Pinpoint the cell where the given text exists, returning its [X, Y] midpoint coordinate. 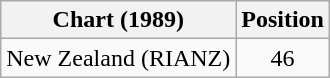
Position [283, 20]
Chart (1989) [118, 20]
New Zealand (RIANZ) [118, 58]
46 [283, 58]
